Determine the (x, y) coordinate at the center of the cell enclosing the given text.  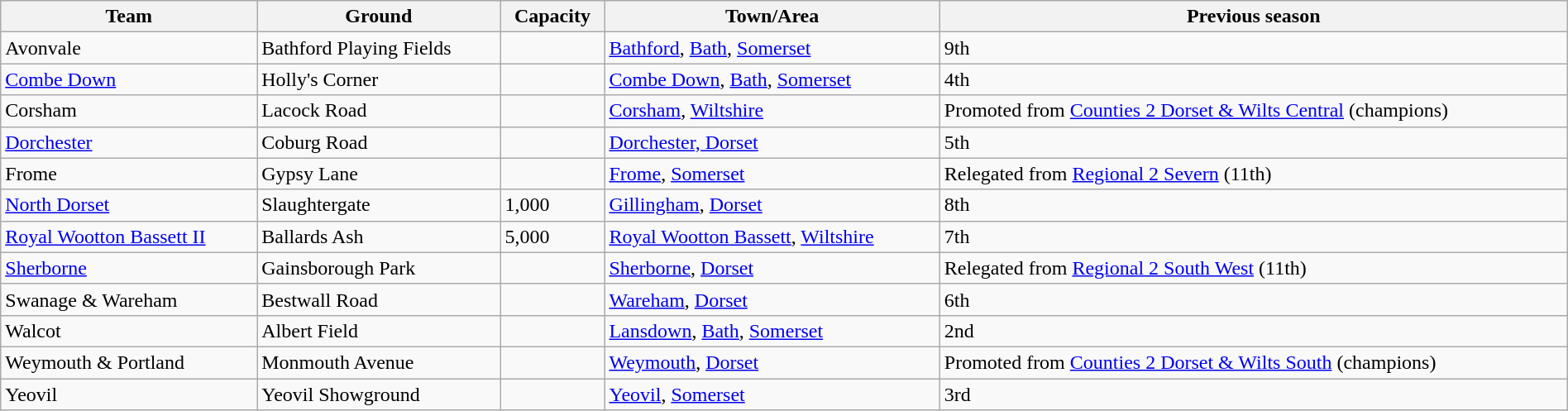
Relegated from Regional 2 Severn (11th) (1254, 174)
Team (129, 17)
Bathford, Bath, Somerset (772, 48)
9th (1254, 48)
Coburg Road (379, 142)
Promoted from Counties 2 Dorset & Wilts South (champions) (1254, 362)
5th (1254, 142)
Gillingham, Dorset (772, 205)
2nd (1254, 331)
Combe Down, Bath, Somerset (772, 79)
Ballards Ash (379, 237)
Albert Field (379, 331)
Corsham (129, 111)
Dorchester (129, 142)
Bathford Playing Fields (379, 48)
Yeovil (129, 394)
1,000 (552, 205)
Sherborne (129, 268)
6th (1254, 299)
Lansdown, Bath, Somerset (772, 331)
North Dorset (129, 205)
Dorchester, Dorset (772, 142)
Yeovil, Somerset (772, 394)
Ground (379, 17)
Weymouth & Portland (129, 362)
Previous season (1254, 17)
Lacock Road (379, 111)
Royal Wootton Bassett II (129, 237)
Weymouth, Dorset (772, 362)
8th (1254, 205)
Corsham, Wiltshire (772, 111)
Combe Down (129, 79)
Town/Area (772, 17)
Walcot (129, 331)
Gypsy Lane (379, 174)
Sherborne, Dorset (772, 268)
7th (1254, 237)
3rd (1254, 394)
4th (1254, 79)
Swanage & Wareham (129, 299)
Bestwall Road (379, 299)
Frome, Somerset (772, 174)
5,000 (552, 237)
Wareham, Dorset (772, 299)
Slaughtergate (379, 205)
Frome (129, 174)
Yeovil Showground (379, 394)
Gainsborough Park (379, 268)
Relegated from Regional 2 South West (11th) (1254, 268)
Capacity (552, 17)
Holly's Corner (379, 79)
Royal Wootton Bassett, Wiltshire (772, 237)
Promoted from Counties 2 Dorset & Wilts Central (champions) (1254, 111)
Avonvale (129, 48)
Monmouth Avenue (379, 362)
